For the text-containing cell, return its midpoint in [x, y] coordinate format. 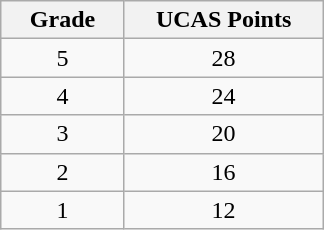
2 [63, 172]
28 [224, 58]
24 [224, 96]
1 [63, 210]
12 [224, 210]
16 [224, 172]
4 [63, 96]
5 [63, 58]
Grade [63, 20]
UCAS Points [224, 20]
20 [224, 134]
3 [63, 134]
